Pinpoint the cell where the given text exists, returning its (x, y) midpoint coordinate. 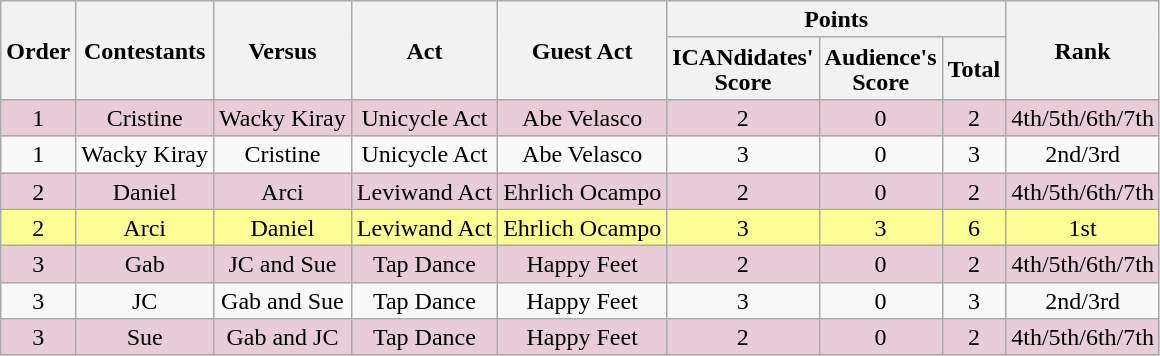
Order (38, 50)
Rank (1083, 50)
JC (145, 300)
ICANdidates'Score (743, 68)
Gab and JC (283, 338)
JC and Sue (283, 264)
1st (1083, 228)
Total (974, 68)
6 (974, 228)
Versus (283, 50)
Contestants (145, 50)
Points (836, 20)
Guest Act (582, 50)
Audience'sScore (880, 68)
Gab and Sue (283, 300)
Sue (145, 338)
Act (424, 50)
Gab (145, 264)
